Provide the (X, Y) coordinate of the cell's center where the given text is located.  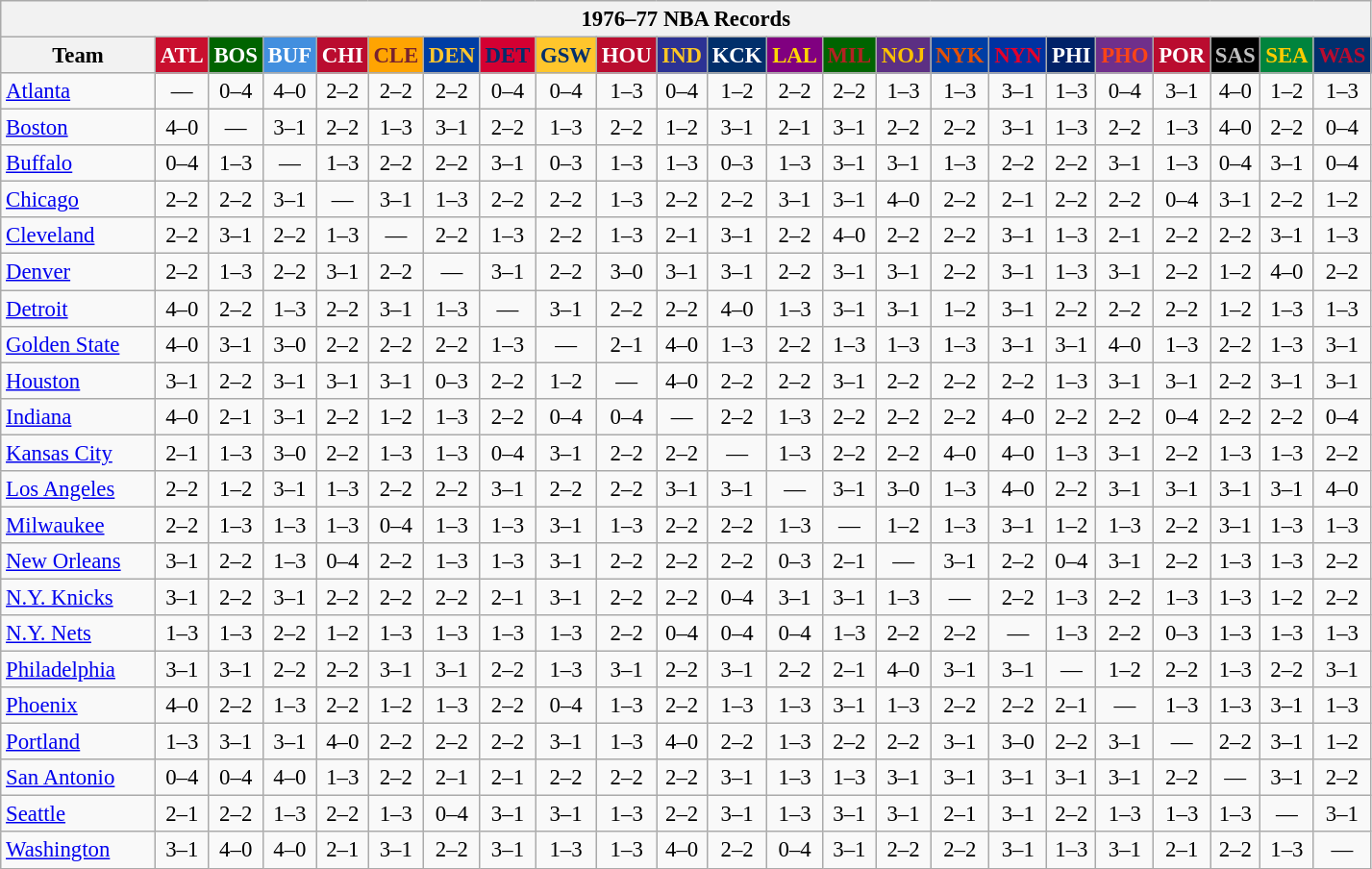
ATL (182, 56)
SEA (1286, 56)
Washington (79, 851)
NOJ (903, 56)
Denver (79, 272)
HOU (627, 56)
N.Y. Knicks (79, 597)
CHI (342, 56)
LAL (794, 56)
IND (682, 56)
Buffalo (79, 163)
Boston (79, 128)
1976–77 NBA Records (686, 19)
N.Y. Nets (79, 633)
CLE (396, 56)
DEN (452, 56)
Houston (79, 381)
Phoenix (79, 706)
Team (79, 56)
Seattle (79, 814)
Detroit (79, 309)
GSW (566, 56)
PHO (1125, 56)
PHI (1071, 56)
KCK (736, 56)
Cleveland (79, 236)
Los Angeles (79, 489)
DET (508, 56)
BOS (236, 56)
SAS (1235, 56)
Chicago (79, 200)
NYK (960, 56)
WAS (1342, 56)
Atlanta (79, 91)
MIL (849, 56)
New Orleans (79, 561)
NYN (1018, 56)
POR (1183, 56)
Kansas City (79, 453)
Portland (79, 742)
Philadelphia (79, 670)
Milwaukee (79, 525)
Golden State (79, 344)
BUF (289, 56)
San Antonio (79, 778)
Indiana (79, 416)
